Return [x, y] of the center of cell containing provided text 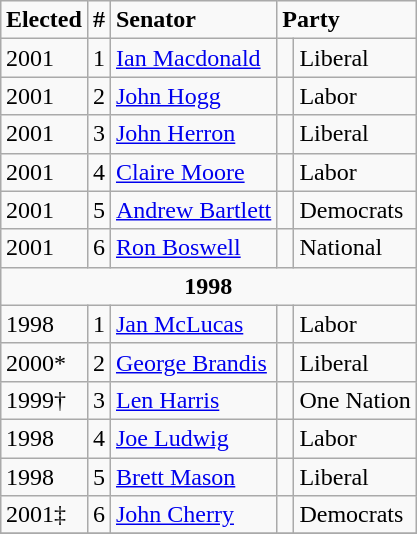
Andrew Bartlett [193, 210]
One Nation [355, 400]
Party [346, 20]
National [355, 248]
Joe Ludwig [193, 438]
John Hogg [193, 96]
Jan McLucas [193, 324]
Len Harris [193, 400]
Ian Macdonald [193, 58]
Elected [44, 20]
# [98, 20]
Senator [193, 20]
Brett Mason [193, 477]
George Brandis [193, 362]
Ron Boswell [193, 248]
John Cherry [193, 515]
Claire Moore [193, 172]
John Herron [193, 134]
2001‡ [44, 515]
2000* [44, 362]
1999† [44, 400]
